Identify which cell holds the provided text, then report its (x, y) central coordinate. 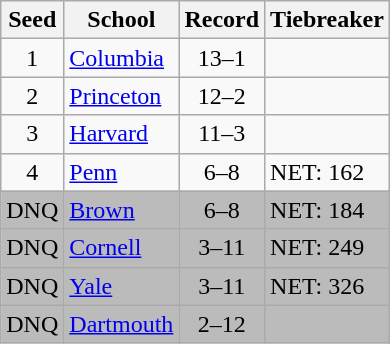
11–3 (222, 134)
Harvard (122, 134)
Princeton (122, 96)
12–2 (222, 96)
1 (32, 58)
Columbia (122, 58)
Tiebreaker (328, 20)
2–12 (222, 324)
Dartmouth (122, 324)
NET: 184 (328, 210)
Record (222, 20)
2 (32, 96)
NET: 326 (328, 286)
13–1 (222, 58)
Yale (122, 286)
School (122, 20)
Brown (122, 210)
3 (32, 134)
4 (32, 172)
Penn (122, 172)
Seed (32, 20)
NET: 249 (328, 248)
NET: 162 (328, 172)
Cornell (122, 248)
